Search for the cell housing the specified text and yield its (X, Y) center coordinate. 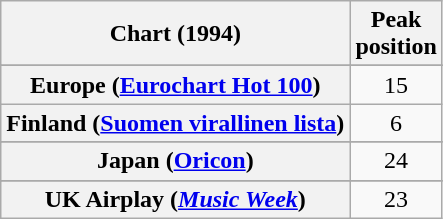
24 (396, 161)
Peakposition (396, 34)
6 (396, 123)
UK Airplay (Music Week) (176, 199)
Europe (Eurochart Hot 100) (176, 85)
Japan (Oricon) (176, 161)
Chart (1994) (176, 34)
Finland (Suomen virallinen lista) (176, 123)
15 (396, 85)
23 (396, 199)
